For the text-containing cell, return its midpoint in (X, Y) coordinate format. 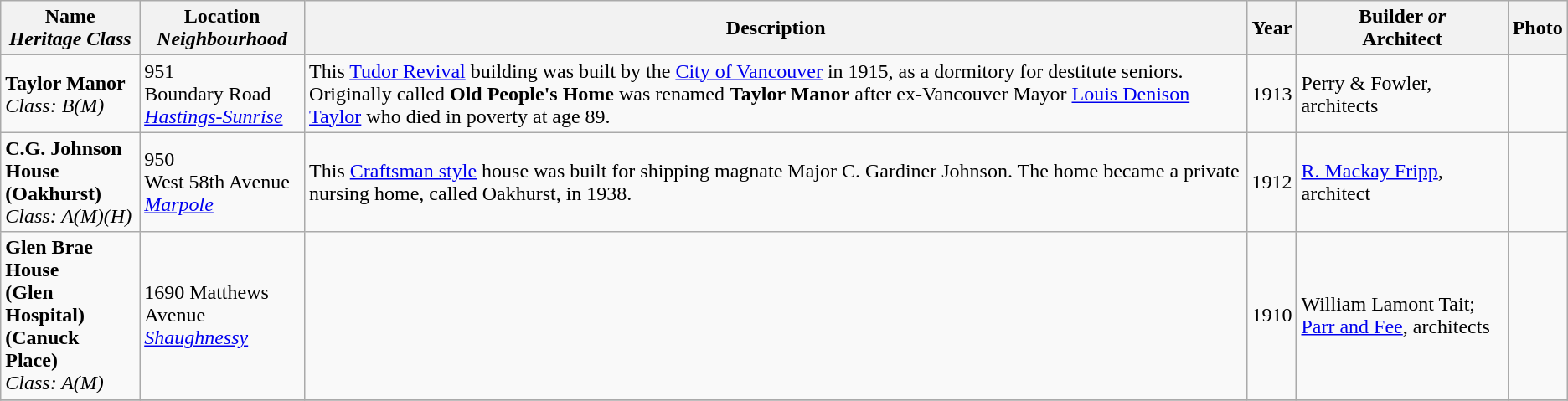
951Boundary RoadHastings-Sunrise (223, 94)
1913 (1271, 94)
NameHeritage Class (70, 28)
1912 (1271, 183)
Description (776, 28)
R. Mackay Fripp, architect (1402, 183)
Perry & Fowler, architects (1402, 94)
Year (1271, 28)
LocationNeighbourhood (223, 28)
William Lamont Tait; Parr and Fee, architects (1402, 316)
Taylor ManorClass: B(M) (70, 94)
C.G. Johnson House(Oakhurst)Class: A(M)(H) (70, 183)
Glen Brae House(Glen Hospital)(Canuck Place)Class: A(M) (70, 316)
Photo (1538, 28)
Builder orArchitect (1402, 28)
950West 58th AvenueMarpole (223, 183)
1690 Matthews AvenueShaughnessy (223, 316)
1910 (1271, 316)
